Locate the cell with the specified text and output its (x, y) center coordinate. 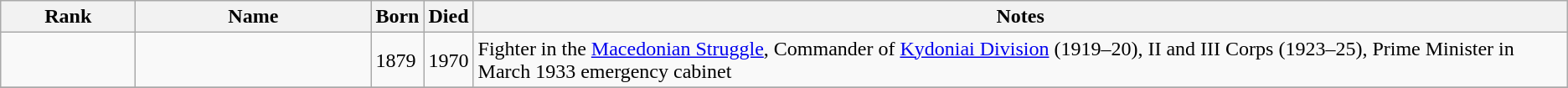
1879 (397, 60)
Born (397, 17)
Died (449, 17)
Rank (69, 17)
Name (253, 17)
1970 (449, 60)
Notes (1020, 17)
